Locate the cell with the specified text and output its (X, Y) center coordinate. 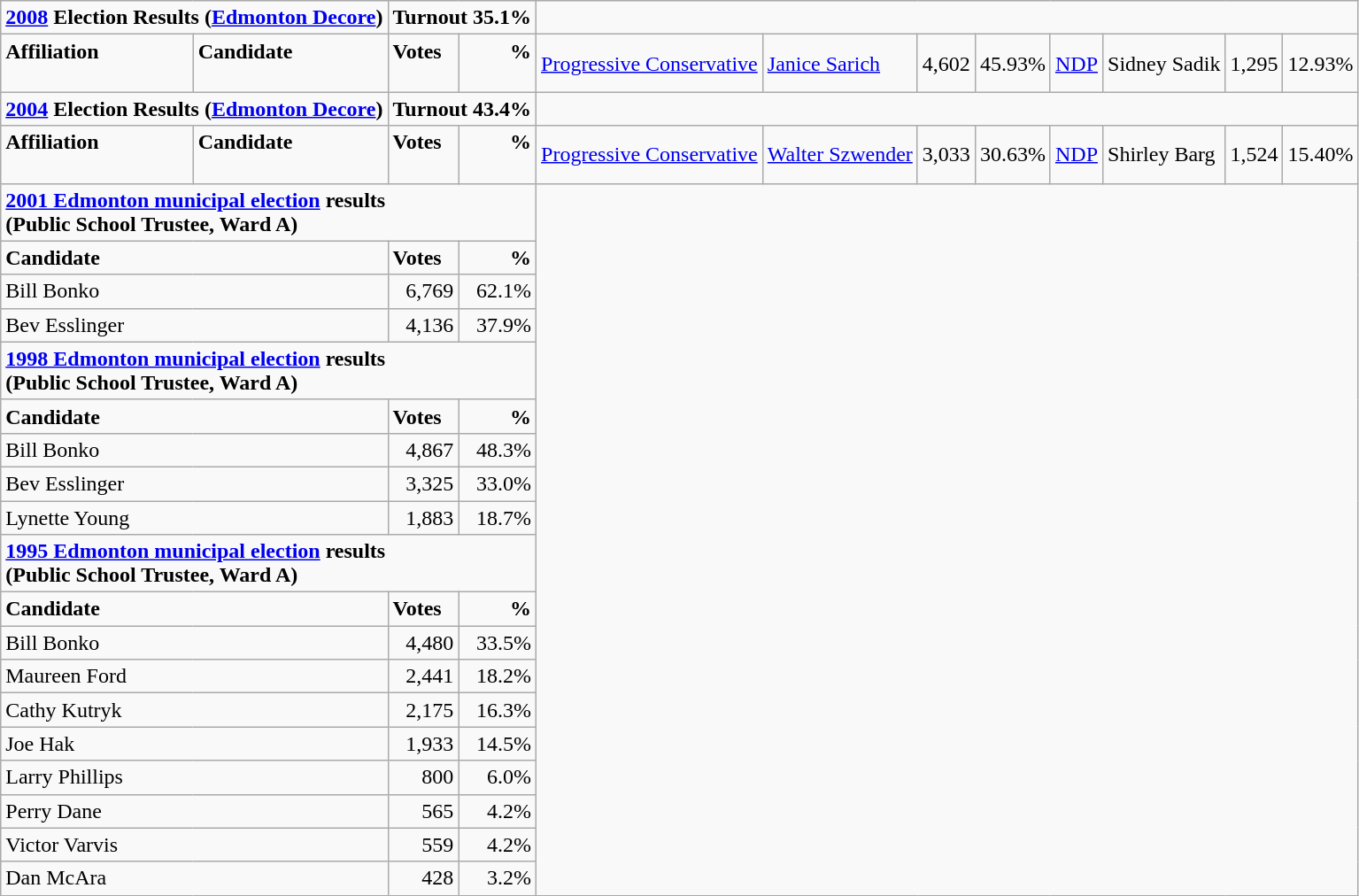
1998 Edmonton municipal election results(Public School Trustee, Ward A) (269, 370)
Dan McAra (195, 878)
3.2% (498, 878)
800 (423, 777)
1995 Edmonton municipal election results(Public School Trustee, Ward A) (269, 563)
1,933 (423, 744)
2,175 (423, 710)
48.3% (498, 450)
559 (423, 845)
Shirley Barg (1164, 154)
428 (423, 878)
Joe Hak (195, 744)
18.2% (498, 676)
Turnout 43.4% (462, 109)
33.5% (498, 643)
Walter Szwender (839, 154)
6,769 (423, 291)
14.5% (498, 744)
6.0% (498, 777)
2004 Election Results (Edmonton Decore) (195, 109)
Victor Varvis (195, 845)
Lynette Young (195, 518)
2,441 (423, 676)
16.3% (498, 710)
33.0% (498, 483)
3,325 (423, 483)
Larry Phillips (195, 777)
4,136 (423, 325)
12.93% (1321, 64)
Cathy Kutryk (195, 710)
565 (423, 811)
Turnout 35.1% (462, 18)
Janice Sarich (839, 64)
62.1% (498, 291)
2001 Edmonton municipal election results(Public School Trustee, Ward A) (269, 212)
1,295 (1254, 64)
Perry Dane (195, 811)
4,867 (423, 450)
15.40% (1321, 154)
1,883 (423, 518)
3,033 (946, 154)
18.7% (498, 518)
4,602 (946, 64)
1,524 (1254, 154)
4,480 (423, 643)
30.63% (1013, 154)
Sidney Sadik (1164, 64)
2008 Election Results (Edmonton Decore) (195, 18)
37.9% (498, 325)
45.93% (1013, 64)
Maureen Ford (195, 676)
